Search for the cell housing the specified text and yield its (X, Y) center coordinate. 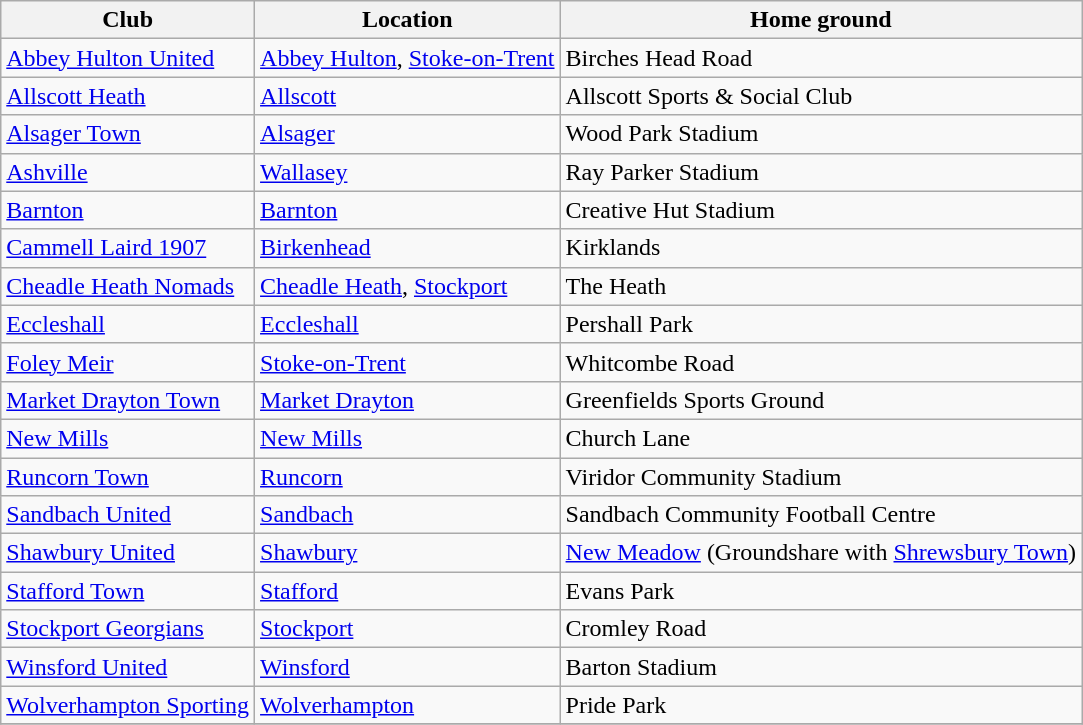
Sandbach United (128, 515)
Market Drayton Town (128, 400)
Stafford (408, 591)
Club (128, 20)
Abbey Hulton United (128, 58)
Barton Stadium (821, 667)
Winsford United (128, 667)
Stockport Georgians (128, 629)
Cheadle Heath, Stockport (408, 286)
Creative Hut Stadium (821, 210)
Stockport (408, 629)
Shawbury United (128, 553)
Allscott Sports & Social Club (821, 96)
Ashville (128, 172)
The Heath (821, 286)
Whitcombe Road (821, 362)
Sandbach (408, 515)
Church Lane (821, 438)
Wood Park Stadium (821, 134)
Pershall Park (821, 324)
New Meadow (Groundshare with Shrewsbury Town) (821, 553)
Abbey Hulton, Stoke-on-Trent (408, 58)
Wolverhampton (408, 705)
Alsager (408, 134)
Viridor Community Stadium (821, 477)
Location (408, 20)
Runcorn Town (128, 477)
Cheadle Heath Nomads (128, 286)
Birkenhead (408, 248)
Wolverhampton Sporting (128, 705)
Stafford Town (128, 591)
Pride Park (821, 705)
Winsford (408, 667)
Stoke-on-Trent (408, 362)
Alsager Town (128, 134)
Home ground (821, 20)
Allscott Heath (128, 96)
Greenfields Sports Ground (821, 400)
Shawbury (408, 553)
Allscott (408, 96)
Foley Meir (128, 362)
Wallasey (408, 172)
Ray Parker Stadium (821, 172)
Kirklands (821, 248)
Sandbach Community Football Centre (821, 515)
Birches Head Road (821, 58)
Cammell Laird 1907 (128, 248)
Market Drayton (408, 400)
Evans Park (821, 591)
Runcorn (408, 477)
Cromley Road (821, 629)
